From the cell containing the given text, extract its center point as [x, y] coordinate. 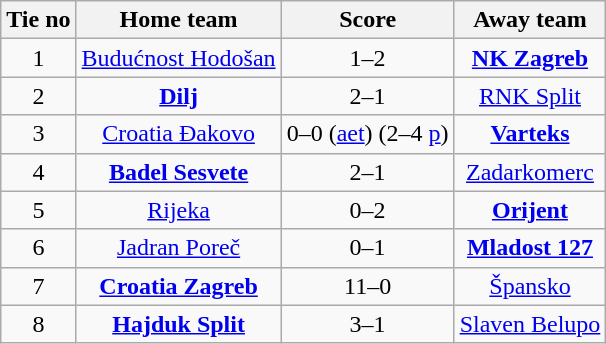
8 [38, 324]
3–1 [368, 324]
Orijent [530, 210]
0–0 (aet) (2–4 p) [368, 134]
Varteks [530, 134]
Home team [178, 20]
1 [38, 58]
Hajduk Split [178, 324]
NK Zagreb [530, 58]
Slaven Belupo [530, 324]
7 [38, 286]
4 [38, 172]
6 [38, 248]
RNK Split [530, 96]
Budućnost Hodošan [178, 58]
Croatia Zagreb [178, 286]
Rijeka [178, 210]
5 [38, 210]
Tie no [38, 20]
Mladost 127 [530, 248]
Away team [530, 20]
Score [368, 20]
2 [38, 96]
Zadarkomerc [530, 172]
Croatia Đakovo [178, 134]
0–2 [368, 210]
0–1 [368, 248]
11–0 [368, 286]
Jadran Poreč [178, 248]
Badel Sesvete [178, 172]
Dilj [178, 96]
Špansko [530, 286]
3 [38, 134]
1–2 [368, 58]
